From the cell containing the given text, extract its center point as [X, Y] coordinate. 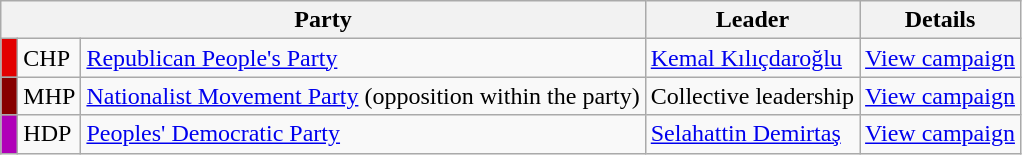
Peoples' Democratic Party [363, 134]
CHP [50, 58]
Selahattin Demirtaş [752, 134]
Details [940, 20]
Republican People's Party [363, 58]
Nationalist Movement Party (opposition within the party) [363, 96]
Leader [752, 20]
HDP [50, 134]
MHP [50, 96]
Kemal Kılıçdaroğlu [752, 58]
Collective leadership [752, 96]
Party [323, 20]
